Identify which cell holds the provided text, then report its [x, y] central coordinate. 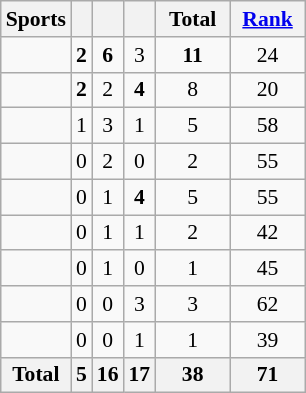
58 [268, 126]
6 [108, 55]
16 [108, 375]
11 [192, 55]
39 [268, 340]
71 [268, 375]
17 [139, 375]
Rank [268, 19]
62 [268, 304]
42 [268, 233]
24 [268, 55]
Sports [36, 19]
45 [268, 269]
20 [268, 90]
38 [192, 375]
8 [192, 90]
